Determine the [x, y] coordinate at the center of the cell enclosing the given text.  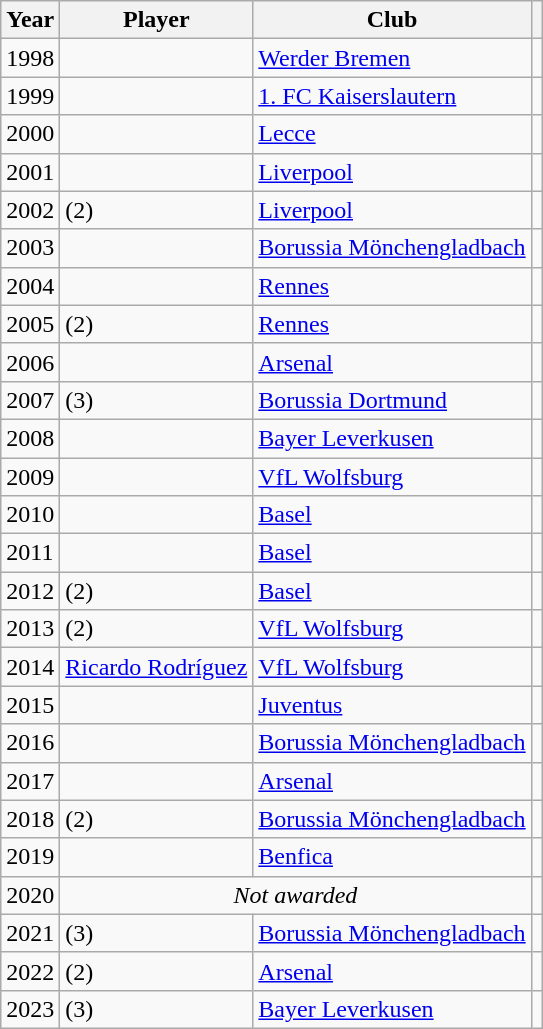
1. FC Kaiserslautern [392, 96]
Ricardo Rodríguez [156, 667]
1999 [30, 96]
2000 [30, 134]
2002 [30, 210]
2017 [30, 781]
2019 [30, 857]
2005 [30, 324]
2023 [30, 1009]
Year [30, 20]
2016 [30, 743]
2001 [30, 172]
Not awarded [296, 895]
Borussia Dortmund [392, 400]
1998 [30, 58]
2006 [30, 362]
2013 [30, 629]
Juventus [392, 705]
2004 [30, 286]
2018 [30, 819]
Benfica [392, 857]
Lecce [392, 134]
2022 [30, 971]
2011 [30, 553]
2010 [30, 515]
Werder Bremen [392, 58]
2008 [30, 438]
2012 [30, 591]
Player [156, 20]
2003 [30, 248]
2021 [30, 933]
2009 [30, 477]
2014 [30, 667]
2007 [30, 400]
2015 [30, 705]
2020 [30, 895]
Club [392, 20]
